For the text-containing cell, return its midpoint in (X, Y) coordinate format. 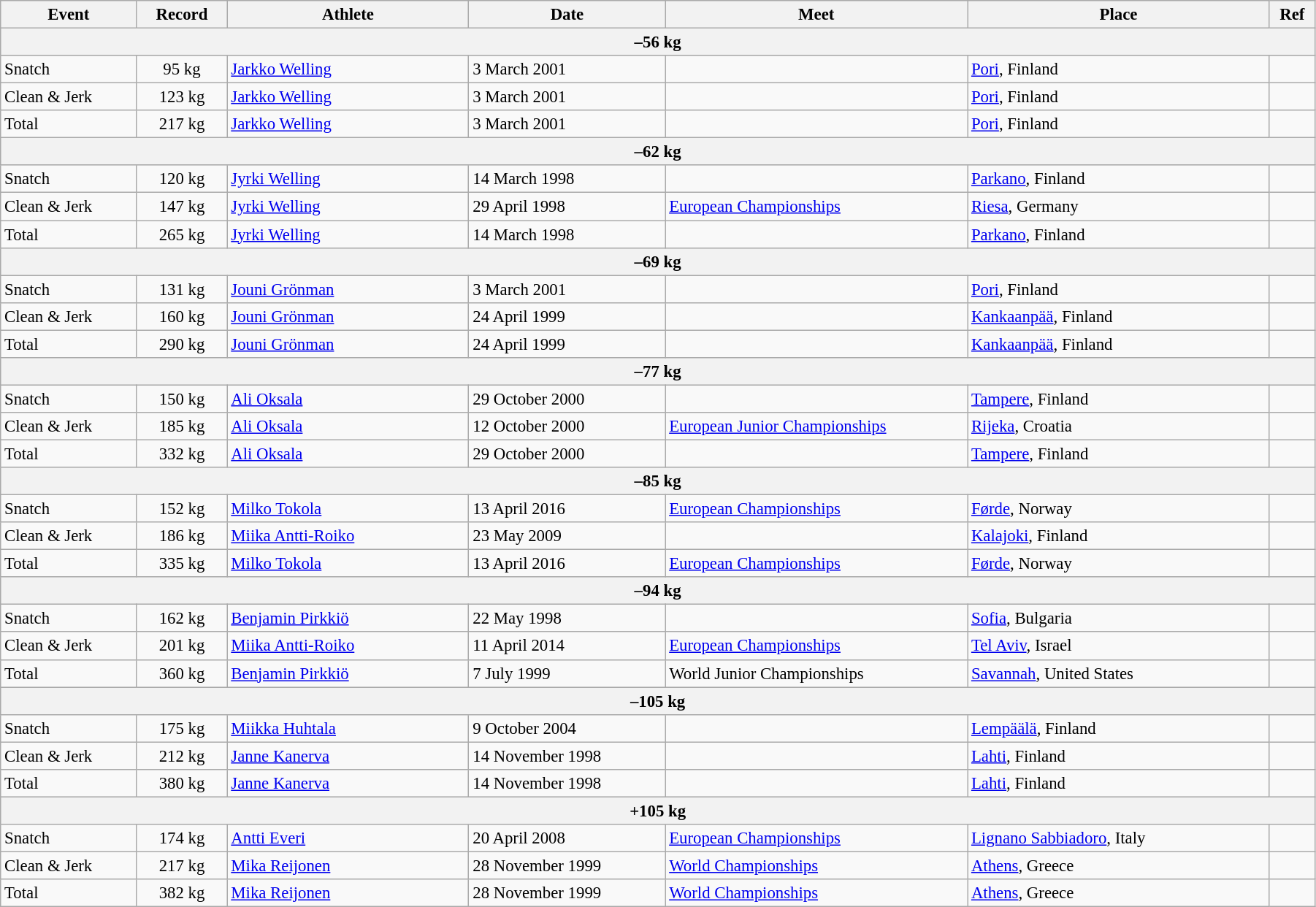
11 April 2014 (567, 646)
335 kg (182, 564)
120 kg (182, 179)
175 kg (182, 728)
Antti Everi (348, 838)
201 kg (182, 646)
Riesa, Germany (1119, 207)
12 October 2000 (567, 426)
Savannah, United States (1119, 673)
360 kg (182, 673)
–105 kg (658, 701)
22 May 1998 (567, 619)
+105 kg (658, 811)
7 July 1999 (567, 673)
23 May 2009 (567, 536)
152 kg (182, 509)
Record (182, 15)
131 kg (182, 289)
World Junior Championships (816, 673)
29 April 1998 (567, 207)
265 kg (182, 234)
Date (567, 15)
Athlete (348, 15)
185 kg (182, 426)
Lignano Sabbiadoro, Italy (1119, 838)
Tel Aviv, Israel (1119, 646)
–77 kg (658, 372)
Rijeka, Croatia (1119, 426)
160 kg (182, 316)
–56 kg (658, 42)
382 kg (182, 893)
Place (1119, 15)
–62 kg (658, 152)
174 kg (182, 838)
162 kg (182, 619)
212 kg (182, 756)
95 kg (182, 69)
332 kg (182, 453)
9 October 2004 (567, 728)
Kalajoki, Finland (1119, 536)
–69 kg (658, 261)
Miikka Huhtala (348, 728)
186 kg (182, 536)
147 kg (182, 207)
Event (69, 15)
Meet (816, 15)
290 kg (182, 344)
123 kg (182, 97)
Sofia, Bulgaria (1119, 619)
European Junior Championships (816, 426)
Ref (1292, 15)
380 kg (182, 784)
150 kg (182, 399)
20 April 2008 (567, 838)
–94 kg (658, 591)
–85 kg (658, 481)
Lempäälä, Finland (1119, 728)
